Pinpoint the cell where the given text exists, returning its [X, Y] midpoint coordinate. 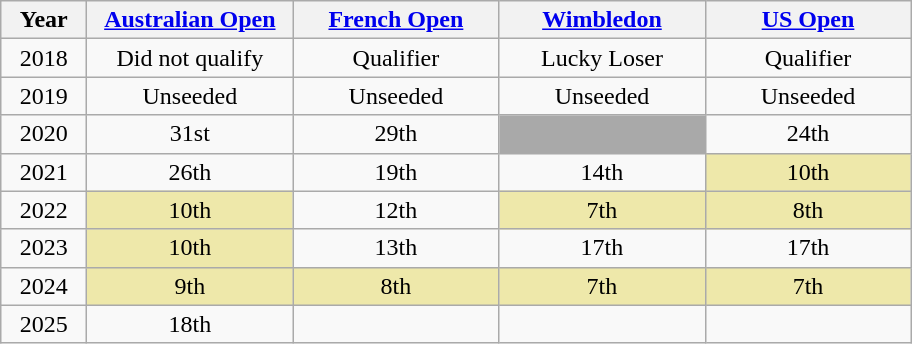
26th [190, 172]
24th [808, 134]
29th [396, 134]
19th [396, 172]
Australian Open [190, 20]
US Open [808, 20]
2021 [44, 172]
2024 [44, 286]
31st [190, 134]
2018 [44, 58]
Did not qualify [190, 58]
2020 [44, 134]
Lucky Loser [602, 58]
2022 [44, 210]
18th [190, 324]
2025 [44, 324]
2019 [44, 96]
French Open [396, 20]
Year [44, 20]
Wimbledon [602, 20]
2023 [44, 248]
9th [190, 286]
14th [602, 172]
12th [396, 210]
13th [396, 248]
